Return the [X, Y] coordinate for the center point of the cell that contains the specified text.  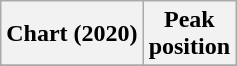
Chart (2020) [72, 34]
Peakposition [189, 34]
